Pinpoint the cell where the given text exists, returning its (x, y) midpoint coordinate. 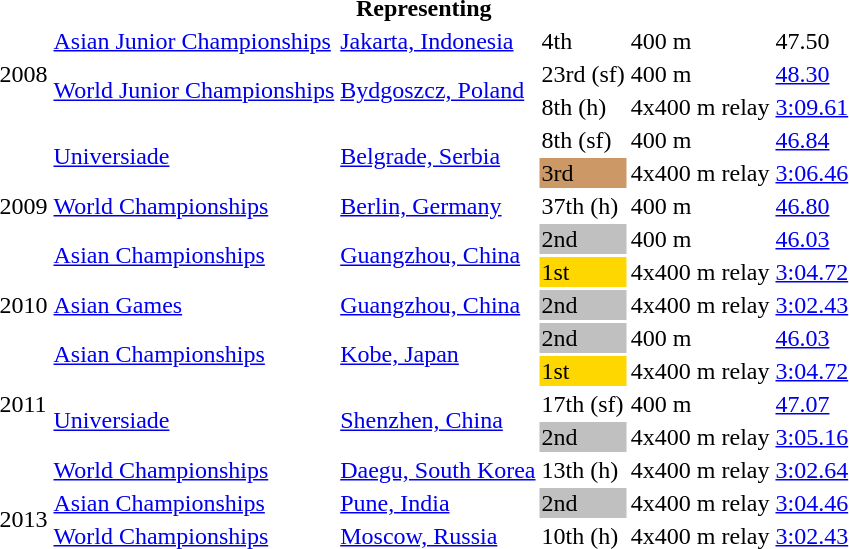
Asian Junior Championships (194, 41)
Shenzhen, China (438, 420)
8th (h) (583, 107)
13th (h) (583, 470)
17th (sf) (583, 404)
3rd (583, 173)
Jakarta, Indonesia (438, 41)
8th (sf) (583, 140)
Pune, India (438, 503)
37th (h) (583, 206)
23rd (sf) (583, 74)
World Junior Championships (194, 90)
Bydgoszcz, Poland (438, 90)
Berlin, Germany (438, 206)
Daegu, South Korea (438, 470)
Kobe, Japan (438, 354)
4th (583, 41)
Belgrade, Serbia (438, 156)
Asian Games (194, 305)
